Return [X, Y] of the center of cell containing provided text 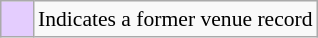
Indicates a former venue record [176, 19]
